Return the [x, y] coordinate for the center point of the cell that contains the specified text.  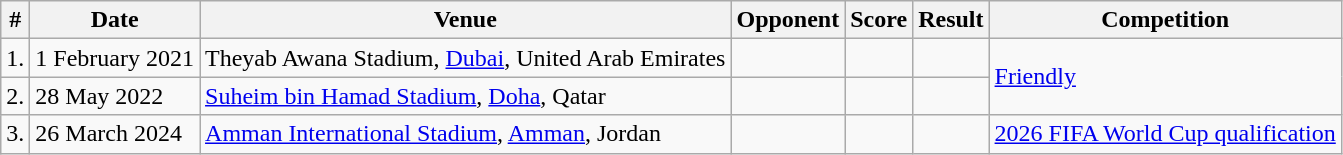
Opponent [788, 20]
Result [951, 20]
Competition [1165, 20]
Venue [466, 20]
1. [16, 58]
Amman International Stadium, Amman, Jordan [466, 134]
Friendly [1165, 77]
Theyab Awana Stadium, Dubai, United Arab Emirates [466, 58]
28 May 2022 [115, 96]
2. [16, 96]
2026 FIFA World Cup qualification [1165, 134]
Date [115, 20]
Score [879, 20]
26 March 2024 [115, 134]
# [16, 20]
3. [16, 134]
1 February 2021 [115, 58]
Suheim bin Hamad Stadium, Doha, Qatar [466, 96]
